For the text-containing cell, return its midpoint in [X, Y] coordinate format. 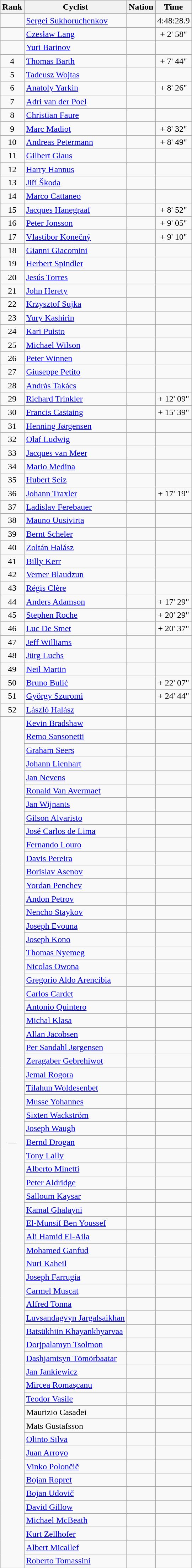
11 [12, 155]
13 [12, 183]
4:48:28.9 [174, 21]
52 [12, 710]
Joseph Evouna [75, 926]
Gilbert Glaus [75, 155]
Bruno Bulić [75, 683]
Yuri Barinov [75, 48]
Michal Klasa [75, 1020]
Jiří Škoda [75, 183]
Bojan Udovič [75, 1493]
Graham Seers [75, 750]
Kari Puisto [75, 331]
20 [12, 277]
37 [12, 507]
Stephen Roche [75, 615]
Thomas Nyemeg [75, 953]
Verner Blaudzun [75, 574]
+ 8' 52" [174, 210]
51 [12, 696]
Remo Sansonetti [75, 737]
Bernd Drogan [75, 1142]
+ 12' 09" [174, 399]
+ 2' 58" [174, 34]
Bernt Scheler [75, 534]
38 [12, 520]
Yury Kashirin [75, 318]
19 [12, 264]
Henning Jørgensen [75, 426]
Zeragaber Gebrehiwot [75, 1061]
Nation [141, 7]
Joseph Waugh [75, 1129]
29 [12, 399]
Maurizio Casadei [75, 1412]
Dashjamtsyn Tömörbaatar [75, 1358]
40 [12, 547]
Luvsandagvyn Jargalsaikhan [75, 1318]
Harry Hannus [75, 169]
+ 7' 44" [174, 61]
Herbert Spindler [75, 264]
Sixten Wackström [75, 1115]
László Halász [75, 710]
Anders Adamson [75, 602]
Davis Pereira [75, 858]
16 [12, 223]
Albert Micallef [75, 1547]
Neil Martin [75, 669]
8 [12, 115]
+ 24' 44" [174, 696]
Yordan Penchev [75, 885]
Mario Medina [75, 466]
Borislav Asenov [75, 872]
Kurt Zellhofer [75, 1534]
Carmel Muscat [75, 1291]
Gianni Giacomini [75, 250]
45 [12, 615]
22 [12, 304]
49 [12, 669]
Michael Wilson [75, 345]
Gregorio Aldo Arencibia [75, 980]
Gilson Alvaristo [75, 818]
Time [174, 7]
Kamal Ghalayni [75, 1209]
György Szuromi [75, 696]
Marco Cattaneo [75, 196]
John Herety [75, 291]
12 [12, 169]
Roberto Tomassini [75, 1561]
Jan Jankiewicz [75, 1372]
Mohamed Ganfud [75, 1250]
+ 8' 49" [174, 142]
Johann Traxler [75, 493]
Mats Gustafsson [75, 1426]
Musse Yohannes [75, 1102]
Vlastibor Konečný [75, 237]
El-Munsif Ben Youssef [75, 1223]
34 [12, 466]
+ 20' 37" [174, 629]
Joseph Kono [75, 939]
Jürg Luchs [75, 656]
Giuseppe Petito [75, 372]
Francis Castaing [75, 413]
Zoltán Halász [75, 547]
Juan Arroyo [75, 1453]
48 [12, 656]
Peter Winnen [75, 358]
Vinko Polončič [75, 1466]
46 [12, 629]
43 [12, 588]
Joseph Farrugia [75, 1277]
Andon Petrov [75, 899]
+ 15' 39" [174, 413]
31 [12, 426]
Jan Nevens [75, 777]
Alberto Minetti [75, 1169]
Johann Lienhart [75, 764]
Jemal Rogora [75, 1075]
Nicolas Owona [75, 966]
Luc De Smet [75, 629]
Ronald Van Avermaet [75, 791]
Fernando Louro [75, 845]
Peter Aldridge [75, 1182]
— [12, 1142]
Michael McBeath [75, 1520]
Thomas Barth [75, 61]
33 [12, 453]
Czesław Lang [75, 34]
+ 20' 29" [174, 615]
39 [12, 534]
Adri van der Poel [75, 102]
5 [12, 75]
4 [12, 61]
+ 9' 10" [174, 237]
Allan Jacobsen [75, 1034]
Cyclist [75, 7]
32 [12, 439]
Mircea Romaşcanu [75, 1385]
Per Sandahl Jørgensen [75, 1048]
26 [12, 358]
28 [12, 385]
Nencho Staykov [75, 912]
Carlos Cardet [75, 993]
Dorjpalamyn Tsolmon [75, 1345]
23 [12, 318]
Antonio Quintero [75, 1007]
10 [12, 142]
+ 22' 07" [174, 683]
Hubert Seiz [75, 480]
24 [12, 331]
Jan Wijnants [75, 804]
Anatoly Yarkin [75, 88]
Tilahun Woldesenbet [75, 1088]
Jeff Williams [75, 642]
Olinto Silva [75, 1439]
Krzysztof Sujka [75, 304]
Bojan Ropret [75, 1480]
+ 17' 19" [174, 493]
Tadeusz Wojtas [75, 75]
25 [12, 345]
Ali Hamid El-Aila [75, 1236]
Olaf Ludwig [75, 439]
9 [12, 129]
47 [12, 642]
András Takács [75, 385]
Christian Faure [75, 115]
Batsükhiin Khayankhyarvaa [75, 1331]
35 [12, 480]
Sergei Sukhoruchenkov [75, 21]
15 [12, 210]
6 [12, 88]
Jesús Torres [75, 277]
Billy Kerr [75, 561]
+ 8' 32" [174, 129]
21 [12, 291]
7 [12, 102]
Salloum Kaysar [75, 1196]
14 [12, 196]
18 [12, 250]
41 [12, 561]
30 [12, 413]
44 [12, 602]
27 [12, 372]
Rank [12, 7]
José Carlos de Lima [75, 831]
Kevin Bradshaw [75, 723]
+ 9' 05" [174, 223]
Jacques Hanegraaf [75, 210]
17 [12, 237]
Nuri Kaheil [75, 1264]
+ 17' 29" [174, 602]
50 [12, 683]
Andreas Petermann [75, 142]
36 [12, 493]
+ 8' 26" [174, 88]
Jacques van Meer [75, 453]
Alfred Tonna [75, 1304]
David Gillow [75, 1507]
Régis Clère [75, 588]
Tony Lally [75, 1155]
Ladislav Ferebauer [75, 507]
Richard Trinkler [75, 399]
Mauno Uusivirta [75, 520]
Peter Jonsson [75, 223]
Teodor Vasile [75, 1399]
Marc Madiot [75, 129]
42 [12, 574]
